Extract the [X, Y] coordinate from the center of the cell holding the provided text.  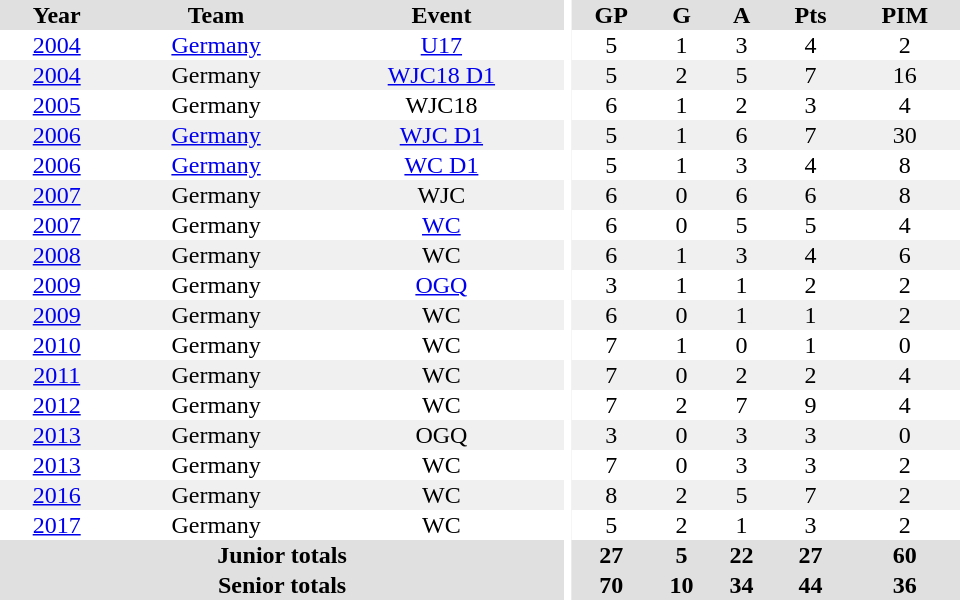
2011 [56, 375]
Team [216, 15]
2010 [56, 345]
Event [442, 15]
Senior totals [282, 585]
WJC18 [442, 105]
30 [904, 135]
WC D1 [442, 165]
WJC [442, 195]
2017 [56, 525]
36 [904, 585]
2012 [56, 405]
9 [811, 405]
G [682, 15]
44 [811, 585]
70 [612, 585]
60 [904, 555]
PIM [904, 15]
22 [742, 555]
10 [682, 585]
2016 [56, 495]
WJC D1 [442, 135]
2005 [56, 105]
Pts [811, 15]
Junior totals [282, 555]
2008 [56, 255]
WJC18 D1 [442, 75]
U17 [442, 45]
A [742, 15]
34 [742, 585]
16 [904, 75]
Year [56, 15]
GP [612, 15]
